For the text-containing cell, return its midpoint in (X, Y) coordinate format. 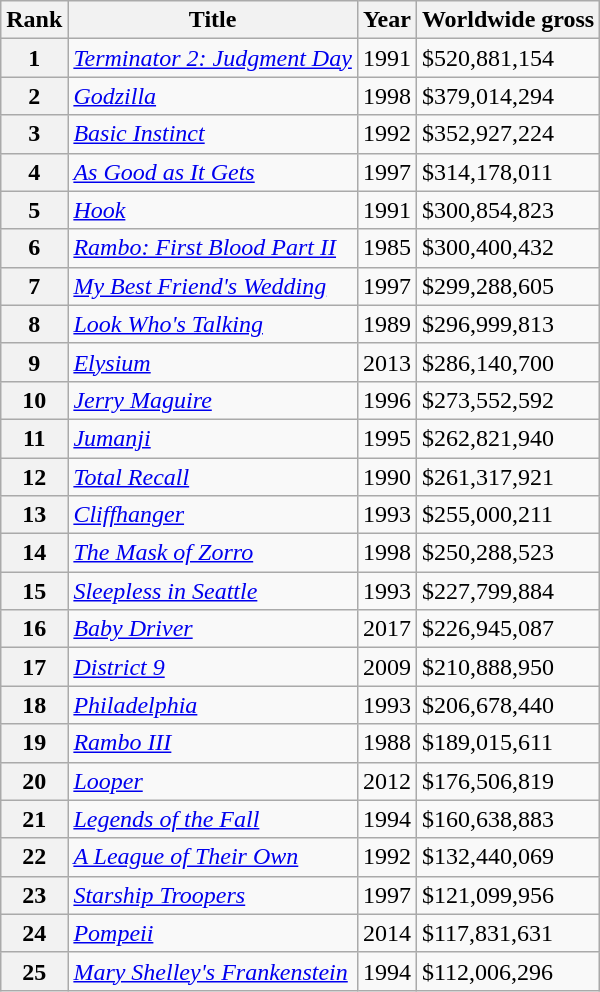
9 (34, 362)
Pompeii (213, 933)
1985 (386, 248)
$379,014,294 (508, 96)
24 (34, 933)
12 (34, 477)
$160,638,883 (508, 819)
1990 (386, 477)
$189,015,611 (508, 743)
2009 (386, 667)
1996 (386, 400)
16 (34, 629)
As Good as It Gets (213, 172)
21 (34, 819)
$296,999,813 (508, 324)
$299,288,605 (508, 286)
Terminator 2: Judgment Day (213, 58)
3 (34, 134)
My Best Friend's Wedding (213, 286)
8 (34, 324)
Rambo: First Blood Part II (213, 248)
Total Recall (213, 477)
1989 (386, 324)
18 (34, 705)
$226,945,087 (508, 629)
$300,854,823 (508, 210)
$210,888,950 (508, 667)
1 (34, 58)
2017 (386, 629)
Elysium (213, 362)
$255,000,211 (508, 515)
Cliffhanger (213, 515)
$176,506,819 (508, 781)
Legends of the Fall (213, 819)
Baby Driver (213, 629)
25 (34, 971)
6 (34, 248)
Looper (213, 781)
2014 (386, 933)
17 (34, 667)
14 (34, 553)
District 9 (213, 667)
Rank (34, 20)
The Mask of Zorro (213, 553)
Year (386, 20)
Title (213, 20)
Godzilla (213, 96)
$227,799,884 (508, 591)
$112,006,296 (508, 971)
$121,099,956 (508, 895)
22 (34, 857)
1988 (386, 743)
4 (34, 172)
$273,552,592 (508, 400)
Sleepless in Seattle (213, 591)
Basic Instinct (213, 134)
$206,678,440 (508, 705)
7 (34, 286)
Look Who's Talking (213, 324)
$250,288,523 (508, 553)
2 (34, 96)
$286,140,700 (508, 362)
Worldwide gross (508, 20)
15 (34, 591)
13 (34, 515)
20 (34, 781)
2012 (386, 781)
11 (34, 438)
$352,927,224 (508, 134)
Jumanji (213, 438)
$117,831,631 (508, 933)
$300,400,432 (508, 248)
Mary Shelley's Frankenstein (213, 971)
1995 (386, 438)
5 (34, 210)
2013 (386, 362)
$314,178,011 (508, 172)
Hook (213, 210)
$261,317,921 (508, 477)
19 (34, 743)
$262,821,940 (508, 438)
Starship Troopers (213, 895)
Jerry Maguire (213, 400)
10 (34, 400)
23 (34, 895)
Philadelphia (213, 705)
$520,881,154 (508, 58)
$132,440,069 (508, 857)
Rambo III (213, 743)
A League of Their Own (213, 857)
